Capture the cell that displays the provided text and extract its [x, y] central coordinate. 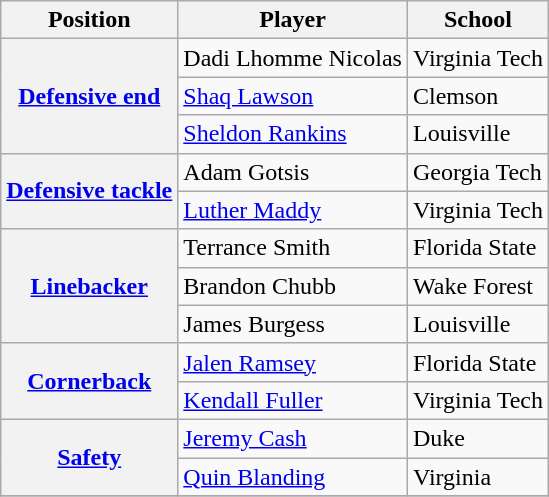
Defensive end [90, 96]
Cornerback [90, 381]
Shaq Lawson [293, 96]
Wake Forest [478, 286]
Terrance Smith [293, 248]
Adam Gotsis [293, 172]
Duke [478, 438]
Defensive tackle [90, 191]
Clemson [478, 96]
Quin Blanding [293, 477]
Kendall Fuller [293, 400]
Safety [90, 457]
School [478, 20]
Luther Maddy [293, 210]
James Burgess [293, 324]
Jalen Ramsey [293, 362]
Jeremy Cash [293, 438]
Player [293, 20]
Virginia [478, 477]
Brandon Chubb [293, 286]
Linebacker [90, 286]
Georgia Tech [478, 172]
Sheldon Rankins [293, 134]
Position [90, 20]
Dadi Lhomme Nicolas [293, 58]
